Provide the [x, y] coordinate of the cell's center where the given text is located.  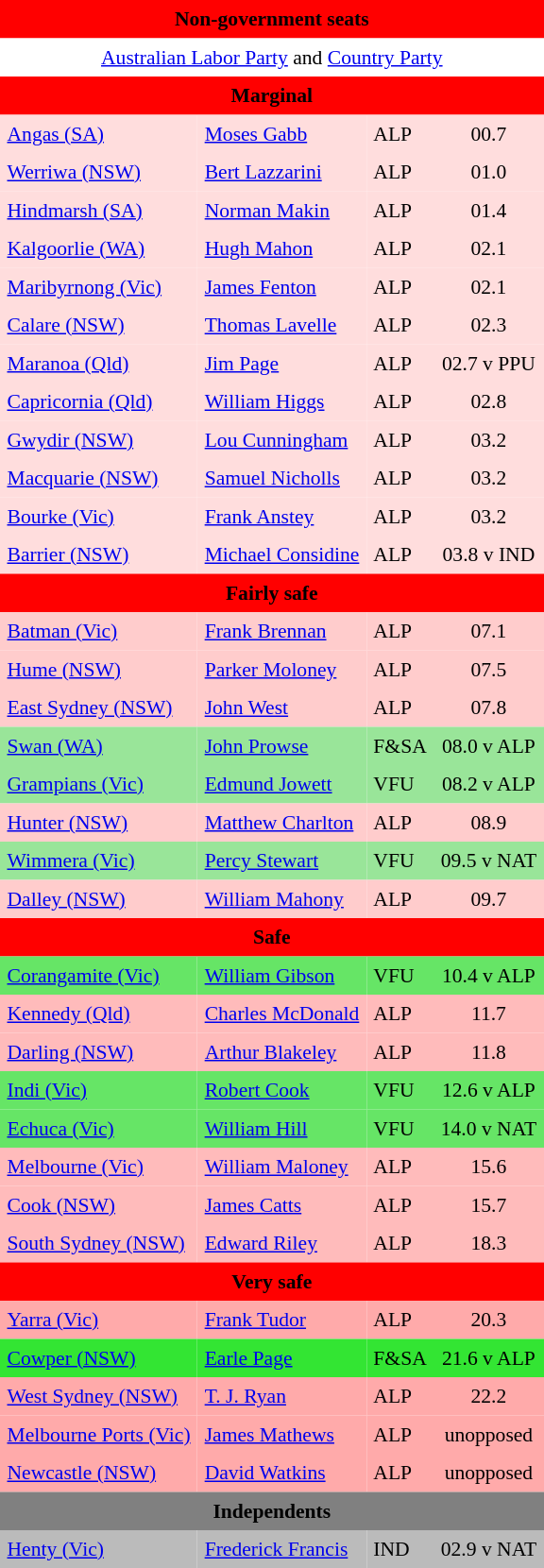
Hunter (NSW) [98, 822]
Macquarie (NSW) [98, 478]
Melbourne (Vic) [98, 1167]
08.9 [488, 822]
Angas (SA) [98, 133]
Charles McDonald [281, 1014]
09.7 [488, 898]
Frank Anstey [281, 516]
Kalgoorlie (WA) [98, 248]
Calare (NSW) [98, 325]
West Sydney (NSW) [98, 1396]
12.6 v ALP [488, 1090]
00.7 [488, 133]
20.3 [488, 1320]
John West [281, 707]
Werriwa (NSW) [98, 172]
William Gibson [281, 975]
South Sydney (NSW) [98, 1243]
Earle Page [281, 1357]
Jim Page [281, 363]
14.0 v NAT [488, 1128]
Safe [272, 937]
Cook (NSW) [98, 1204]
William Maloney [281, 1167]
Non-government seats [272, 19]
Gwydir (NSW) [98, 439]
Hindmarsh (SA) [98, 210]
Maribyrnong (Vic) [98, 286]
02.3 [488, 325]
Very safe [272, 1281]
Parker Moloney [281, 669]
Dalley (NSW) [98, 898]
Wimmera (Vic) [98, 861]
East Sydney (NSW) [98, 707]
08.0 v ALP [488, 745]
David Watkins [281, 1473]
William Mahony [281, 898]
Cowper (NSW) [98, 1357]
Hume (NSW) [98, 669]
Edward Riley [281, 1243]
IND [400, 1549]
Maranoa (Qld) [98, 363]
Corangamite (Vic) [98, 975]
07.1 [488, 631]
Melbourne Ports (Vic) [98, 1434]
02.9 v NAT [488, 1549]
William Higgs [281, 401]
Hugh Mahon [281, 248]
James Mathews [281, 1434]
Batman (Vic) [98, 631]
Henty (Vic) [98, 1549]
02.7 v PPU [488, 363]
Moses Gabb [281, 133]
18.3 [488, 1243]
Darling (NSW) [98, 1051]
James Fenton [281, 286]
Bourke (Vic) [98, 516]
Indi (Vic) [98, 1090]
02.8 [488, 401]
22.2 [488, 1396]
Yarra (Vic) [98, 1320]
10.4 v ALP [488, 975]
Michael Considine [281, 554]
Fairly safe [272, 592]
07.8 [488, 707]
08.2 v ALP [488, 784]
William Hill [281, 1128]
James Catts [281, 1204]
Frank Brennan [281, 631]
T. J. Ryan [281, 1396]
Lou Cunningham [281, 439]
11.8 [488, 1051]
Swan (WA) [98, 745]
09.5 v NAT [488, 861]
21.6 v ALP [488, 1357]
Percy Stewart [281, 861]
Grampians (Vic) [98, 784]
Australian Labor Party and Country Party [272, 57]
Frank Tudor [281, 1320]
15.7 [488, 1204]
11.7 [488, 1014]
Marginal [272, 95]
Edmund Jowett [281, 784]
Bert Lazzarini [281, 172]
Independents [272, 1510]
01.4 [488, 210]
07.5 [488, 669]
Arthur Blakeley [281, 1051]
Matthew Charlton [281, 822]
John Prowse [281, 745]
Newcastle (NSW) [98, 1473]
Norman Makin [281, 210]
03.8 v IND [488, 554]
15.6 [488, 1167]
Capricornia (Qld) [98, 401]
Thomas Lavelle [281, 325]
Kennedy (Qld) [98, 1014]
Robert Cook [281, 1090]
Frederick Francis [281, 1549]
Barrier (NSW) [98, 554]
Samuel Nicholls [281, 478]
01.0 [488, 172]
Echuca (Vic) [98, 1128]
